Identify which cell holds the provided text, then report its [X, Y] central coordinate. 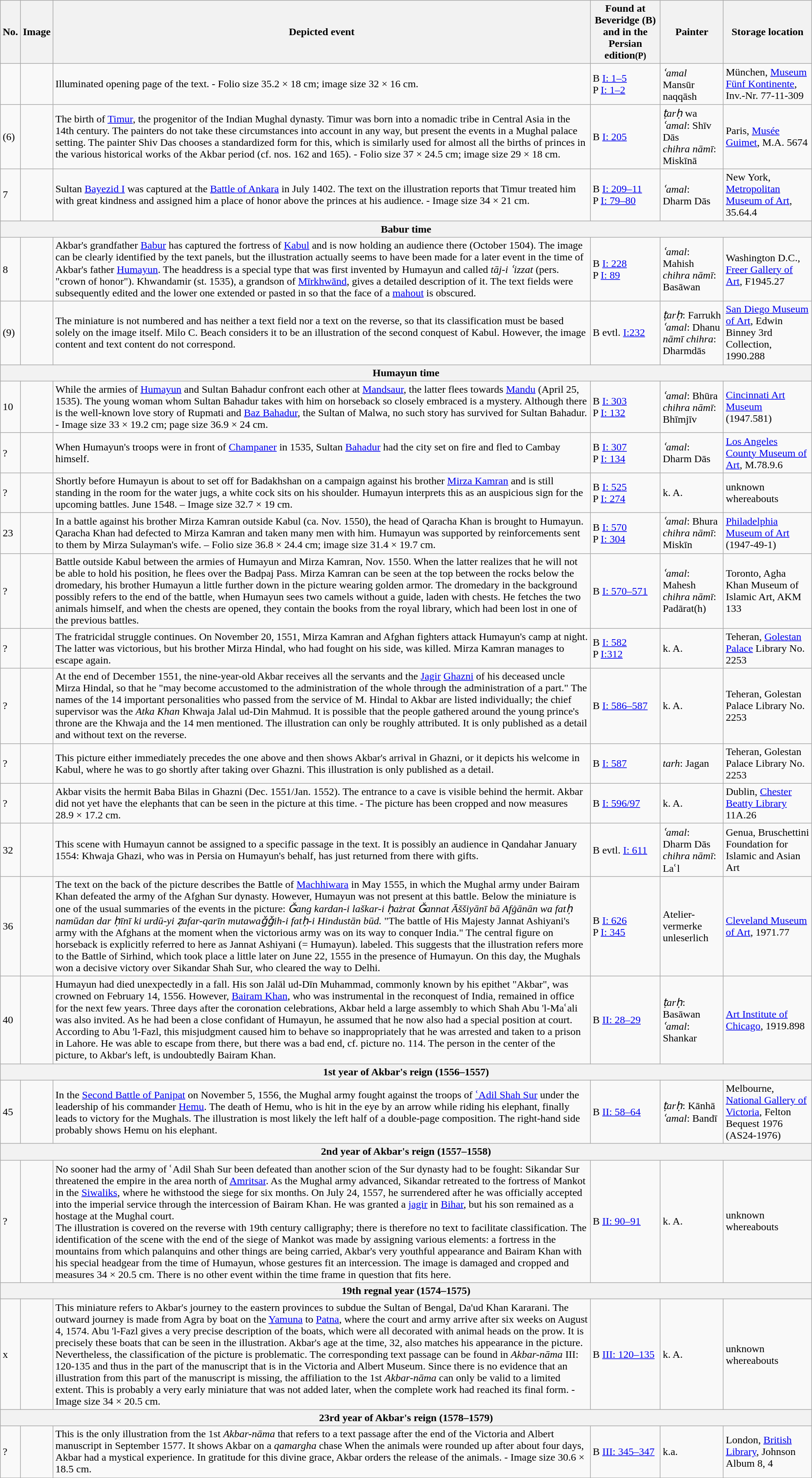
ʿamal: Bhurachihra nāmī: Miskīn [691, 533]
Cleveland Museum of Art, 1971.77 [768, 926]
Washington D.C., Freer Gallery of Art, F1945.27 [768, 269]
B evtl. I: 611 [625, 850]
B II: 58–64 [625, 1112]
2nd year of Akbar's reign (1557–1558) [406, 1152]
B II: 28–29 [625, 1020]
45 [10, 1112]
B I: 205 [625, 136]
Paris, Musée Guimet, M.A. 5674 [768, 136]
Humayun time [406, 373]
8 [10, 269]
ʿamal: Bhūrachihra nāmī: Bhīmjīv [691, 407]
B I: 596/97 [625, 803]
Babur time [406, 229]
B III: 120–135 [625, 1354]
23 [10, 533]
B I: 570P I: 304 [625, 533]
B I: 626P I: 345 [625, 926]
7 [10, 194]
B I: 582P I:312 [625, 648]
B II: 90–91 [625, 1221]
ṭarḥ: Kānhāʿamal: Bandī [691, 1112]
10 [10, 407]
Art Institute of Chicago, 1919.898 [768, 1020]
tarh: Jagan [691, 763]
Dublin, Chester Beatty Library 11A.26 [768, 803]
Los Angeles County Museum of Art, M.78.9.6 [768, 453]
Found at Beveridge (B) and in the Persian edition(P) [625, 32]
B I: 209–11P I: 79–80 [625, 194]
B I: 525P I: 274 [625, 493]
19th regnal year (1574–1575) [406, 1291]
München, Museum Fünf Kontinente, Inv.-Nr. 77-11-309 [768, 84]
Painter [691, 32]
London, British Library, Johnson Album 8, 4 [768, 1452]
B I: 570–571 [625, 591]
Cincinnati Art Museum (1947.581) [768, 407]
32 [10, 850]
Philadelphia Museum of Art (1947-49-1) [768, 533]
B evtl. I:232 [625, 333]
36 [10, 926]
Illuminated opening page of the text. - Folio size 35.2 × 18 cm; image size 32 × 16 cm. [322, 84]
Melbourne, National Gallery of Victoria, Felton Bequest 1976 (AS24-1976) [768, 1112]
B I: 1–5P I: 1–2 [625, 84]
B I: 228P I: 89 [625, 269]
No. [10, 32]
B I: 307P I: 134 [625, 453]
When Humayun's troops were in front of Champaner in 1535, Sultan Bahadur had the city set on fire and fled to Cambay himself. [322, 453]
San Diego Museum of Art, Edwin Binney 3rd Collection, 1990.288 [768, 333]
40 [10, 1020]
1st year of Akbar's reign (1556–1557) [406, 1072]
ṭarḥ: Basāwanʿamal: Shankar [691, 1020]
B I: 587 [625, 763]
ṭarḥ wa ʿamal: Shīv Dāschihra nāmī: Miskīnā [691, 136]
k.a. [691, 1452]
23rd year of Akbar's reign (1578–1579) [406, 1418]
ṭarḥ: Farrukhʿamal: Dhanu nāmī chihra: Dharmdās [691, 333]
B I: 586–587 [625, 706]
New York, Metropolitan Museum of Art, 35.64.4 [768, 194]
Depicted event [322, 32]
ʿamal: Dharm Dāschihra nāmī: Laʿl [691, 850]
(9) [10, 333]
(6) [10, 136]
Genua, Bruschettini Foundation for Islamic and Asian Art [768, 850]
B I: 303P I: 132 [625, 407]
Storage location [768, 32]
Atelier-vermerke unleserlich [691, 926]
Toronto, Agha Khan Museum of Islamic Art, AKM 133 [768, 591]
x [10, 1354]
Image [36, 32]
ʿamal: Maheshchihra nāmī: Padārat(h) [691, 591]
B III: 345–347 [625, 1452]
ʿamal: Mahishchihra nāmī: Basāwan [691, 269]
ʿamal Mansūr naqqāsh [691, 84]
